Locate the cell with the specified text and output its [X, Y] center coordinate. 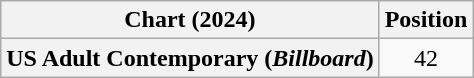
US Adult Contemporary (Billboard) [190, 58]
Position [426, 20]
42 [426, 58]
Chart (2024) [190, 20]
